Determine the [X, Y] coordinate at the center of the cell enclosing the given text.  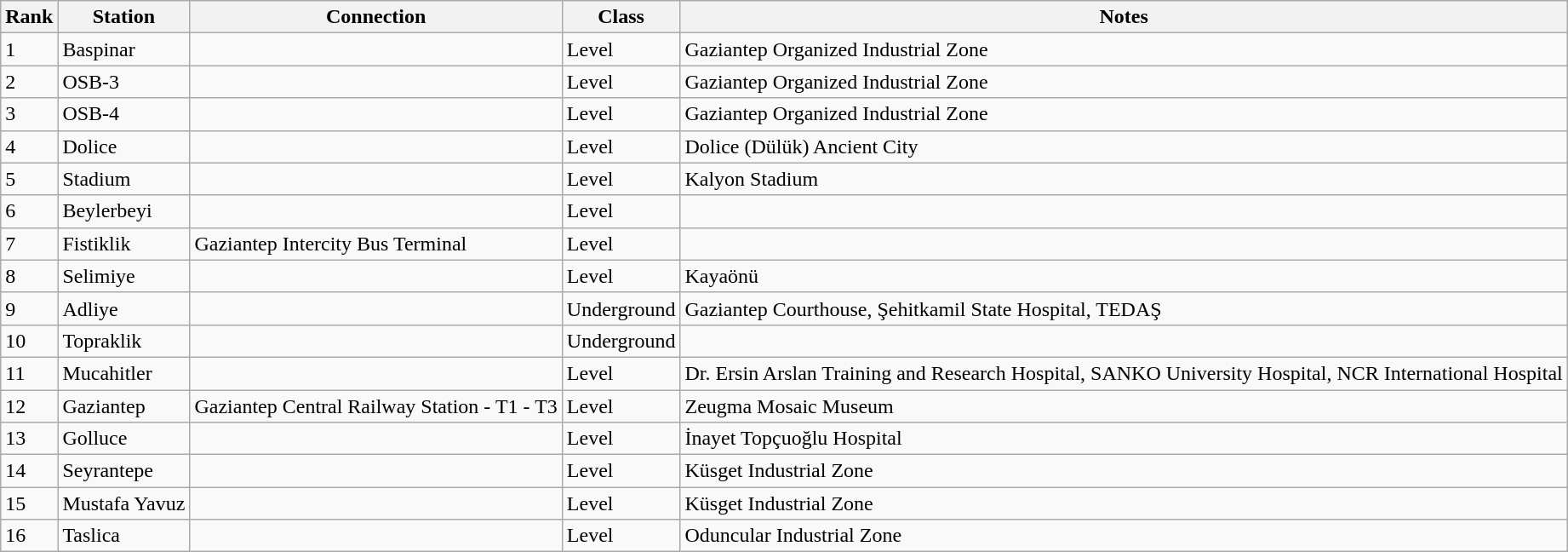
Dolice (Dülük) Ancient City [1124, 147]
3 [29, 114]
Seyrantepe [124, 471]
8 [29, 276]
Mustafa Yavuz [124, 503]
Stadium [124, 179]
Fistiklik [124, 244]
Connection [376, 17]
11 [29, 373]
Gaziantep Central Railway Station - T1 - T3 [376, 406]
1 [29, 49]
Gaziantep Intercity Bus Terminal [376, 244]
15 [29, 503]
Zeugma Mosaic Museum [1124, 406]
Station [124, 17]
12 [29, 406]
14 [29, 471]
Kayaönü [1124, 276]
Selimiye [124, 276]
Kalyon Stadium [1124, 179]
13 [29, 439]
10 [29, 341]
Gaziantep [124, 406]
Taslica [124, 536]
Mucahitler [124, 373]
Dolice [124, 147]
9 [29, 308]
Adliye [124, 308]
Dr. Ersin Arslan Training and Research Hospital, SANKO University Hospital, NCR International Hospital [1124, 373]
Beylerbeyi [124, 211]
7 [29, 244]
2 [29, 82]
Notes [1124, 17]
16 [29, 536]
Rank [29, 17]
Gaziantep Courthouse, Şehitkamil State Hospital, TEDAŞ [1124, 308]
Class [621, 17]
6 [29, 211]
OSB-4 [124, 114]
OSB-3 [124, 82]
Oduncular Industrial Zone [1124, 536]
5 [29, 179]
4 [29, 147]
Topraklik [124, 341]
Golluce [124, 439]
İnayet Topçuoğlu Hospital [1124, 439]
Baspinar [124, 49]
